Pinpoint the cell where the given text exists, returning its [X, Y] midpoint coordinate. 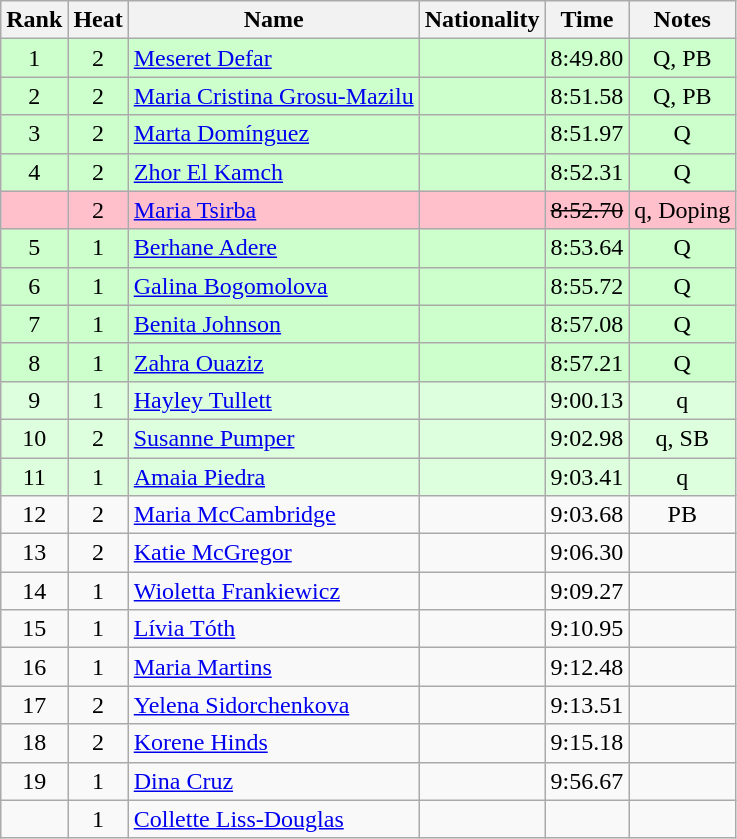
Time [587, 20]
9:15.18 [587, 743]
8 [34, 362]
9:56.67 [587, 781]
8:57.08 [587, 324]
8:51.58 [587, 96]
Benita Johnson [274, 324]
10 [34, 438]
Meseret Defar [274, 58]
Susanne Pumper [274, 438]
Yelena Sidorchenkova [274, 705]
Wioletta Frankiewicz [274, 591]
8:57.21 [587, 362]
Hayley Tullett [274, 400]
Katie McGregor [274, 553]
3 [34, 134]
15 [34, 629]
Lívia Tóth [274, 629]
9:02.98 [587, 438]
5 [34, 248]
4 [34, 172]
11 [34, 477]
Heat [98, 20]
18 [34, 743]
Amaia Piedra [274, 477]
Zhor El Kamch [274, 172]
8:49.80 [587, 58]
7 [34, 324]
8:55.72 [587, 286]
9:13.51 [587, 705]
9:12.48 [587, 667]
Maria Martins [274, 667]
19 [34, 781]
Zahra Ouaziz [274, 362]
Name [274, 20]
9:03.41 [587, 477]
9:00.13 [587, 400]
q, Doping [682, 210]
Notes [682, 20]
9:03.68 [587, 515]
PB [682, 515]
Maria Cristina Grosu-Mazilu [274, 96]
Nationality [482, 20]
Collette Liss-Douglas [274, 819]
16 [34, 667]
17 [34, 705]
8:52.70 [587, 210]
13 [34, 553]
14 [34, 591]
Galina Bogomolova [274, 286]
Maria McCambridge [274, 515]
9 [34, 400]
8:52.31 [587, 172]
12 [34, 515]
q, SB [682, 438]
Maria Tsirba [274, 210]
Dina Cruz [274, 781]
6 [34, 286]
8:51.97 [587, 134]
9:06.30 [587, 553]
9:09.27 [587, 591]
Rank [34, 20]
Korene Hinds [274, 743]
Berhane Adere [274, 248]
9:10.95 [587, 629]
Marta Domínguez [274, 134]
8:53.64 [587, 248]
